Find where the given text appears and provide that cell's center as [x, y] coordinate. 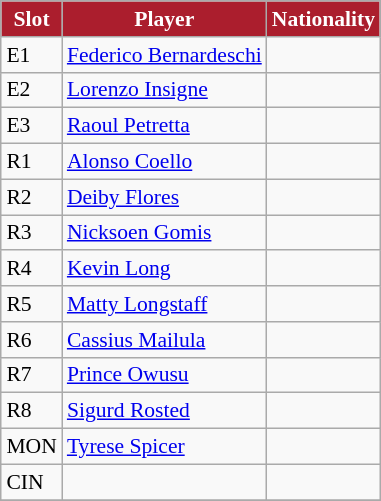
Slot [32, 19]
Nicksoen Gomis [164, 233]
Federico Bernardeschi [164, 55]
Matty Longstaff [164, 304]
Kevin Long [164, 269]
Lorenzo Insigne [164, 90]
R6 [32, 340]
Prince Owusu [164, 375]
CIN [32, 482]
Alonso Coello [164, 162]
E1 [32, 55]
R7 [32, 375]
E3 [32, 126]
R8 [32, 411]
R5 [32, 304]
MON [32, 447]
Nationality [324, 19]
Raoul Petretta [164, 126]
Deiby Flores [164, 197]
R4 [32, 269]
Tyrese Spicer [164, 447]
E2 [32, 90]
R2 [32, 197]
Player [164, 19]
R3 [32, 233]
Sigurd Rosted [164, 411]
R1 [32, 162]
Cassius Mailula [164, 340]
